Return the [X, Y] coordinate for the center point of the cell that contains the specified text.  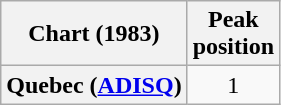
Quebec (ADISQ) [94, 85]
1 [233, 85]
Chart (1983) [94, 34]
Peakposition [233, 34]
